Provide the [x, y] coordinate of the cell's center where the given text is located.  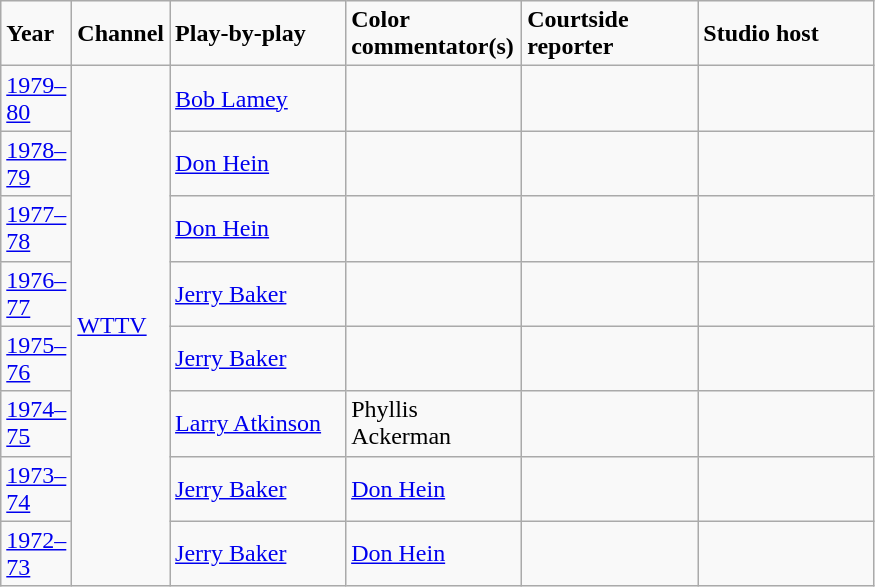
1973–74 [36, 488]
1972–73 [36, 554]
WTTV [121, 326]
Year [36, 34]
1975–76 [36, 358]
1979–80 [36, 98]
Larry Atkinson [258, 424]
Play-by-play [258, 34]
Phyllis Ackerman [434, 424]
Color commentator(s) [434, 34]
Studio host [786, 34]
1976–77 [36, 294]
1977–78 [36, 228]
Courtside reporter [610, 34]
Channel [121, 34]
1978–79 [36, 164]
Bob Lamey [258, 98]
1974–75 [36, 424]
